From the cell containing the given text, extract its center point as [x, y] coordinate. 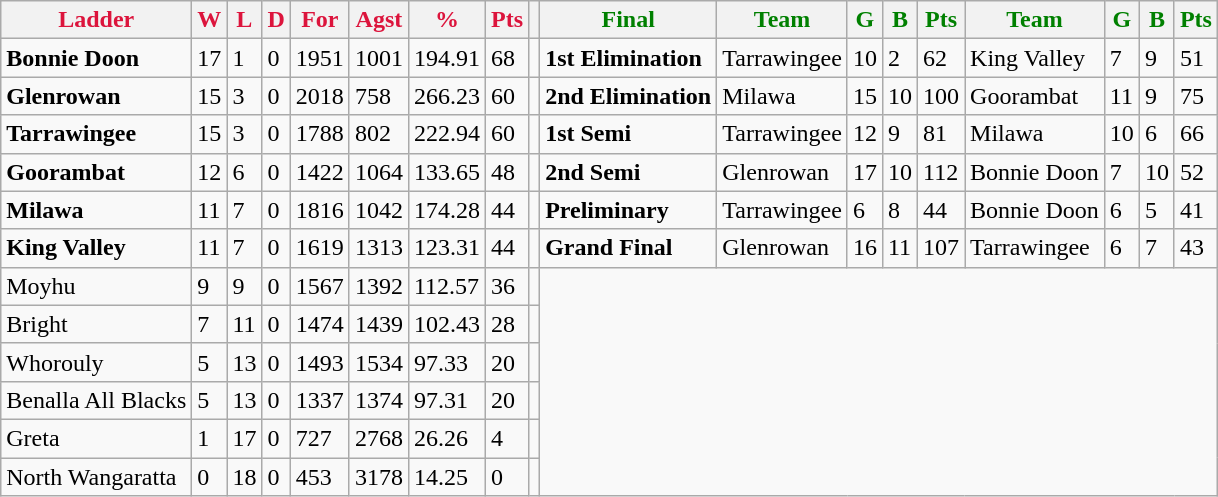
1567 [320, 286]
1439 [378, 324]
1042 [378, 210]
1374 [378, 400]
107 [942, 248]
112 [942, 172]
81 [942, 134]
2018 [320, 96]
16 [864, 248]
1337 [320, 400]
802 [378, 134]
758 [378, 96]
1001 [378, 58]
Preliminary [628, 210]
112.57 [446, 286]
52 [1196, 172]
1392 [378, 286]
1816 [320, 210]
97.31 [446, 400]
L [244, 20]
41 [1196, 210]
Moyhu [96, 286]
Benalla All Blacks [96, 400]
194.91 [446, 58]
174.28 [446, 210]
1st Semi [628, 134]
727 [320, 438]
123.31 [446, 248]
W [210, 20]
14.25 [446, 477]
2nd Elimination [628, 96]
1313 [378, 248]
Whorouly [96, 362]
Ladder [96, 20]
Bright [96, 324]
2768 [378, 438]
Greta [96, 438]
1474 [320, 324]
453 [320, 477]
102.43 [446, 324]
2nd Semi [628, 172]
266.23 [446, 96]
2 [900, 58]
North Wangaratta [96, 477]
133.65 [446, 172]
43 [1196, 248]
Agst [378, 20]
66 [1196, 134]
51 [1196, 58]
18 [244, 477]
1788 [320, 134]
1534 [378, 362]
1951 [320, 58]
26.26 [446, 438]
8 [900, 210]
75 [1196, 96]
4 [508, 438]
28 [508, 324]
100 [942, 96]
1st Elimination [628, 58]
1493 [320, 362]
1422 [320, 172]
97.33 [446, 362]
1064 [378, 172]
36 [508, 286]
222.94 [446, 134]
D [276, 20]
Final [628, 20]
% [446, 20]
68 [508, 58]
48 [508, 172]
3178 [378, 477]
Grand Final [628, 248]
For [320, 20]
62 [942, 58]
1619 [320, 248]
